Extract the [X, Y] coordinate from the center of the cell holding the provided text.  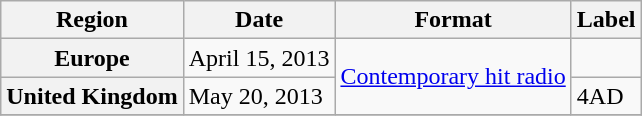
United Kingdom [92, 96]
4AD [606, 96]
April 15, 2013 [259, 58]
Region [92, 20]
Date [259, 20]
Contemporary hit radio [453, 77]
May 20, 2013 [259, 96]
Label [606, 20]
Format [453, 20]
Europe [92, 58]
